Detect which cell encompasses the target text, then output its [X, Y] center coordinate. 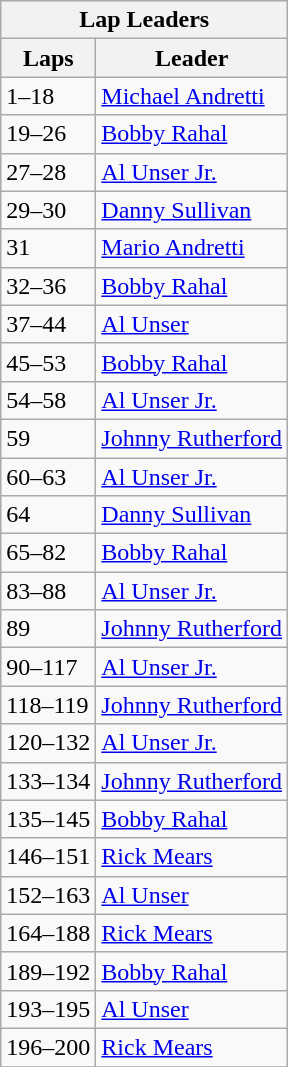
152–163 [48, 895]
90–117 [48, 667]
164–188 [48, 933]
27–28 [48, 172]
32–36 [48, 286]
64 [48, 515]
Mario Andretti [192, 248]
54–58 [48, 400]
45–53 [48, 362]
Laps [48, 58]
Lap Leaders [144, 20]
Leader [192, 58]
60–63 [48, 477]
31 [48, 248]
135–145 [48, 819]
196–200 [48, 1047]
146–151 [48, 857]
189–192 [48, 971]
118–119 [48, 705]
1–18 [48, 96]
120–132 [48, 743]
37–44 [48, 324]
19–26 [48, 134]
193–195 [48, 1009]
29–30 [48, 210]
89 [48, 629]
133–134 [48, 781]
Michael Andretti [192, 96]
83–88 [48, 591]
65–82 [48, 553]
59 [48, 438]
